Detect which cell encompasses the target text, then output its (x, y) center coordinate. 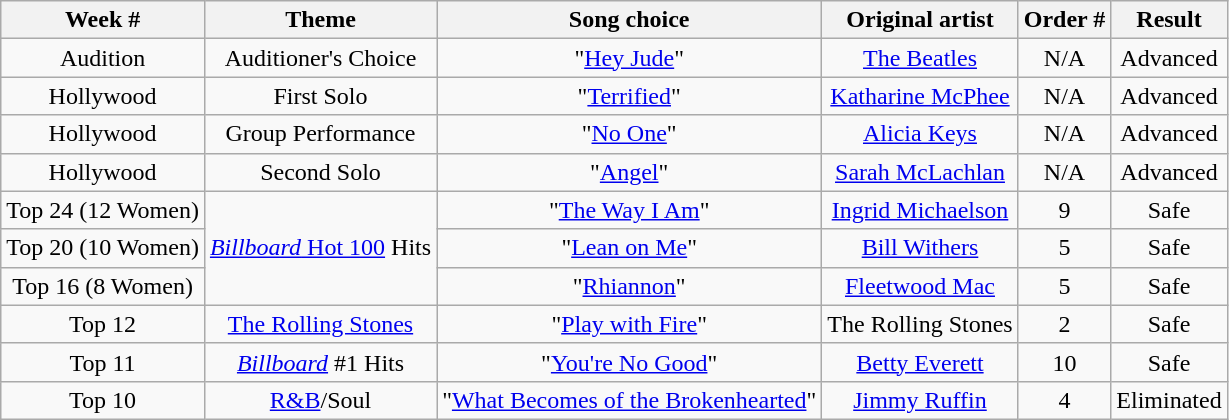
"No One" (630, 134)
Top 11 (103, 362)
Audition (103, 58)
Group Performance (320, 134)
Eliminated (1169, 400)
4 (1064, 400)
"Hey Jude" (630, 58)
Top 16 (8 Women) (103, 286)
Ingrid Michaelson (920, 210)
Second Solo (320, 172)
9 (1064, 210)
Original artist (920, 20)
"You're No Good" (630, 362)
2 (1064, 324)
Jimmy Ruffin (920, 400)
"Lean on Me" (630, 248)
10 (1064, 362)
Alicia Keys (920, 134)
Top 10 (103, 400)
Top 24 (12 Women) (103, 210)
The Beatles (920, 58)
Fleetwood Mac (920, 286)
Top 12 (103, 324)
"Rhiannon" (630, 286)
Theme (320, 20)
"Play with Fire" (630, 324)
Billboard Hot 100 Hits (320, 248)
"The Way I Am" (630, 210)
Betty Everett (920, 362)
"What Becomes of the Brokenhearted" (630, 400)
Result (1169, 20)
Auditioner's Choice (320, 58)
Sarah McLachlan (920, 172)
First Solo (320, 96)
Order # (1064, 20)
Bill Withers (920, 248)
Week # (103, 20)
"Angel" (630, 172)
"Terrified" (630, 96)
Song choice (630, 20)
Billboard #1 Hits (320, 362)
Top 20 (10 Women) (103, 248)
R&B/Soul (320, 400)
Katharine McPhee (920, 96)
